Capture the cell that displays the provided text and extract its (x, y) central coordinate. 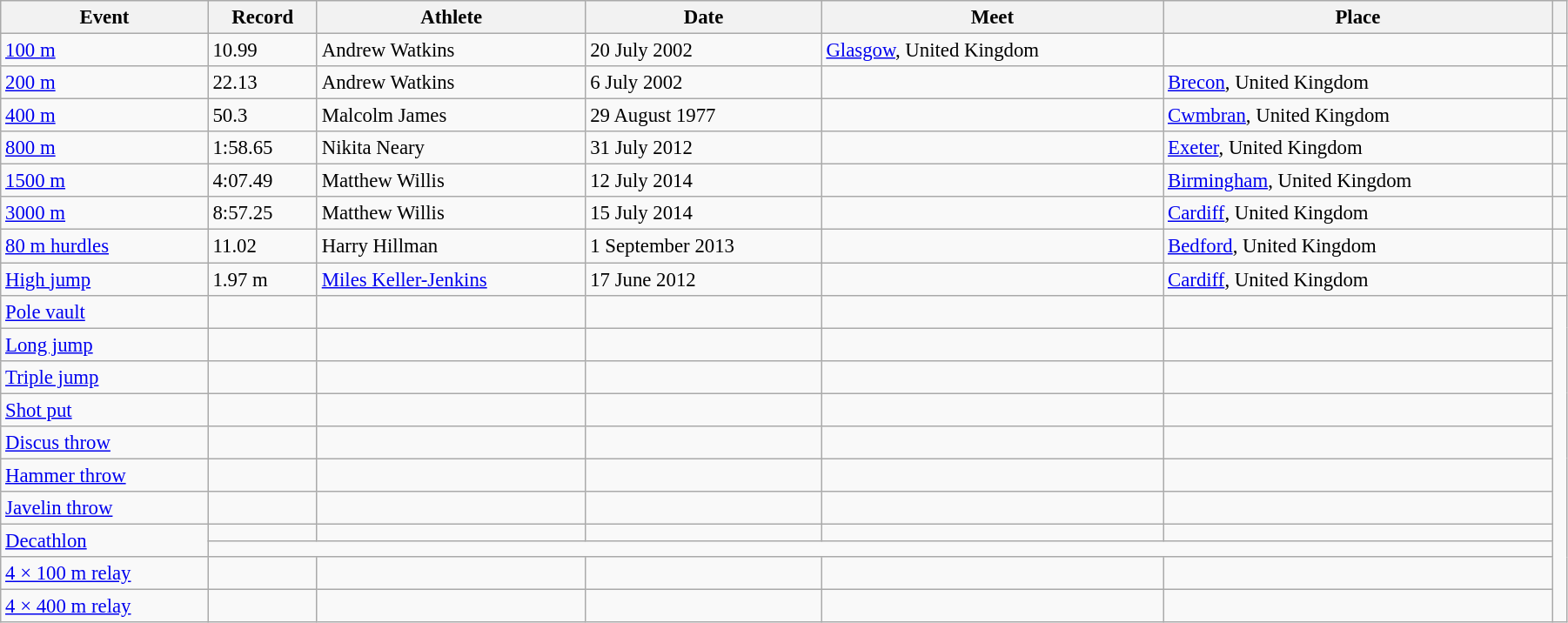
10.99 (263, 50)
Hammer throw (104, 475)
Pole vault (104, 311)
1500 m (104, 181)
1 September 2013 (703, 246)
Record (263, 17)
8:57.25 (263, 213)
Place (1357, 17)
800 m (104, 148)
Shot put (104, 410)
Glasgow, United Kingdom (992, 50)
Athlete (451, 17)
Long jump (104, 345)
50.3 (263, 116)
Decathlon (104, 540)
Meet (992, 17)
31 July 2012 (703, 148)
Malcolm James (451, 116)
3000 m (104, 213)
Triple jump (104, 377)
Nikita Neary (451, 148)
Harry Hillman (451, 246)
Brecon, United Kingdom (1357, 83)
Date (703, 17)
1:58.65 (263, 148)
12 July 2014 (703, 181)
Cwmbran, United Kingdom (1357, 116)
Discus throw (104, 443)
4 × 400 m relay (104, 606)
6 July 2002 (703, 83)
100 m (104, 50)
Event (104, 17)
20 July 2002 (703, 50)
Miles Keller-Jenkins (451, 279)
4 × 100 m relay (104, 573)
Exeter, United Kingdom (1357, 148)
Bedford, United Kingdom (1357, 246)
4:07.49 (263, 181)
22.13 (263, 83)
Javelin throw (104, 508)
29 August 1977 (703, 116)
1.97 m (263, 279)
15 July 2014 (703, 213)
80 m hurdles (104, 246)
11.02 (263, 246)
High jump (104, 279)
200 m (104, 83)
Birmingham, United Kingdom (1357, 181)
17 June 2012 (703, 279)
400 m (104, 116)
